Pinpoint the cell where the given text exists, returning its (X, Y) midpoint coordinate. 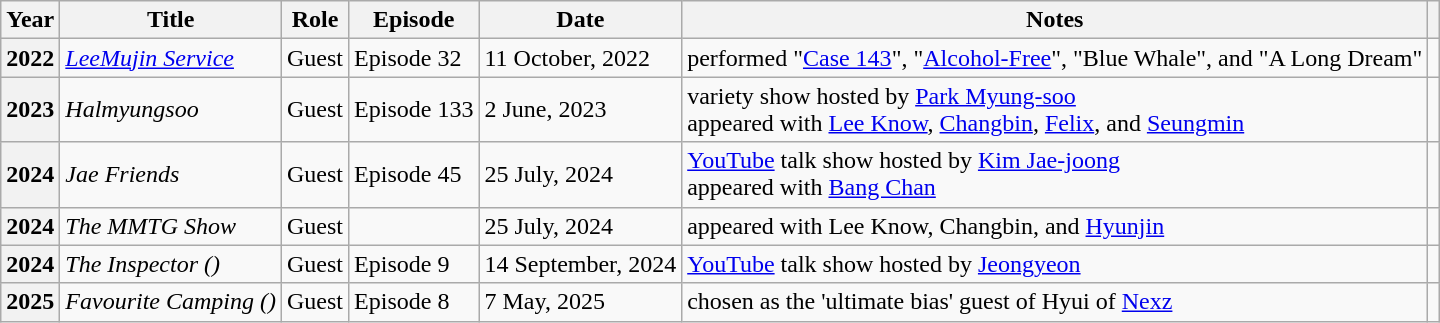
Episode 133 (414, 110)
Episode 9 (414, 264)
2022 (30, 58)
Role (316, 20)
2 June, 2023 (580, 110)
Favourite Camping () (171, 302)
variety show hosted by Park Myung-sooappeared with Lee Know, Changbin, Felix, and Seungmin (1055, 110)
14 September, 2024 (580, 264)
11 October, 2022 (580, 58)
chosen as the 'ultimate bias' guest of Hyui of Nexz (1055, 302)
appeared with Lee Know, Changbin, and Hyunjin (1055, 226)
Episode 8 (414, 302)
YouTube talk show hosted by Jeongyeon (1055, 264)
2025 (30, 302)
Episode 32 (414, 58)
Episode (414, 20)
Date (580, 20)
Title (171, 20)
Jae Friends (171, 174)
performed "Case 143", "Alcohol-Free", "Blue Whale", and "A Long Dream" (1055, 58)
2023 (30, 110)
Year (30, 20)
Halmyungsoo (171, 110)
The MMTG Show (171, 226)
LeeMujin Service (171, 58)
Episode 45 (414, 174)
Notes (1055, 20)
7 May, 2025 (580, 302)
The Inspector () (171, 264)
YouTube talk show hosted by Kim Jae-joongappeared with Bang Chan (1055, 174)
